Pinpoint the cell where the given text exists, returning its [X, Y] midpoint coordinate. 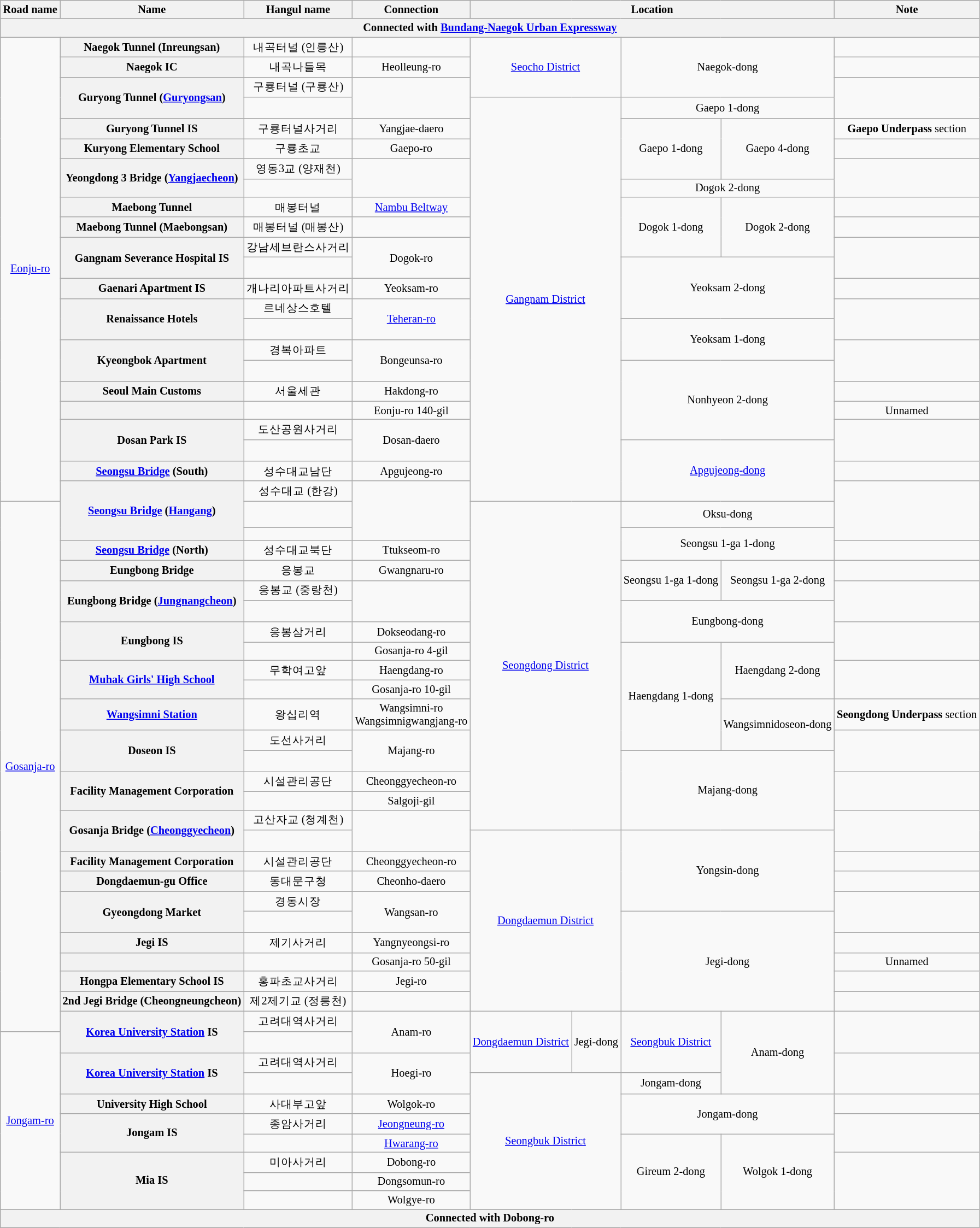
강남세브란스사거리 [298, 247]
제2제기교 (정릉천) [298, 1001]
Hakdong-ro [411, 391]
응봉삼거리 [298, 632]
University High School [152, 1104]
Heolleung-ro [411, 67]
Dogok 1-dong [671, 227]
Location [652, 9]
Dongdaemun-gu Office [152, 881]
매봉터널 [298, 207]
Anam-dong [777, 1053]
Eungbong IS [152, 641]
Wolgye-ro [411, 1200]
Seongsu Bridge (North) [152, 550]
Yongsin-dong [727, 870]
고산자교 (청계천) [298, 820]
Gosanja Bridge (Cheonggyecheon) [152, 831]
Salgoji-gil [411, 801]
Road name [31, 9]
Hoegi-ro [411, 1073]
Gaepo Underpass section [907, 129]
성수대교남단 [298, 471]
Gaenari Apartment IS [152, 289]
동대문구청 [298, 881]
Guryong Tunnel (Guryongsan) [152, 98]
왕십리역 [298, 714]
응봉교 (중랑천) [298, 590]
Maebong Tunnel [152, 207]
Cheonho-daero [411, 881]
Gosanja-ro 50-gil [411, 962]
르네상스호텔 [298, 308]
Jeongneung-ro [411, 1124]
2nd Jegi Bridge (Cheongneungcheon) [152, 1001]
Wolgok 1-dong [777, 1172]
Teheran-ro [411, 319]
Name [152, 9]
Naegok-dong [727, 67]
Bongeunsa-ro [411, 361]
Nambu Beltway [411, 207]
제기사거리 [298, 942]
내곡터널 (인릉산) [298, 47]
개나리아파트사거리 [298, 289]
Majang-ro [411, 751]
Note [907, 9]
Gangnam District [545, 299]
Dobong-ro [411, 1162]
Dogok-ro [411, 258]
Majang-dong [727, 790]
종암사거리 [298, 1124]
Hangul name [298, 9]
Gangnam Severance Hospital IS [152, 258]
Dokseodang-ro [411, 632]
Gwangnaru-ro [411, 571]
Naegok IC [152, 67]
Jongam-ro [31, 1120]
Yeoksam-ro [411, 289]
Seongdong Underpass section [907, 714]
사대부고앞 [298, 1104]
Jegi IS [152, 942]
Wangsimnidoseon-dong [777, 724]
Connection [411, 9]
Eonju-ro 140-gil [411, 410]
Mia IS [152, 1180]
내곡나들목 [298, 67]
Yeoksam 2-dong [727, 287]
Eungbong-dong [727, 621]
Seocho District [545, 67]
Gaepo-ro [411, 149]
Connected with Bundang-Naegok Urban Expressway [490, 28]
Gaepo 4-dong [777, 149]
Connected with Dobong-ro [490, 1218]
Yangnyeongsi-ro [411, 942]
Anam-ro [411, 1032]
Ttukseom-ro [411, 550]
서울세관 [298, 391]
Wangsimni Station [152, 714]
Kuryong Elementary School [152, 149]
Seongsu 1-ga 2-dong [777, 580]
Hongpa Elementary School IS [152, 982]
Renaissance Hotels [152, 319]
성수대교 (한강) [298, 491]
홍파초교사거리 [298, 982]
Nonhyeon 2-dong [727, 399]
Maebong Tunnel (Maebongsan) [152, 227]
Yangjae-daero [411, 129]
도선사거리 [298, 740]
Dongsomun-ro [411, 1182]
Eungbong Bridge [152, 571]
Wangsimni-roWangsimnigwangjang-ro [411, 714]
Seongsu Bridge (Hangang) [152, 510]
영동3교 (양재천) [298, 168]
Naegok Tunnel (Inreungsan) [152, 47]
경복아파트 [298, 350]
Eungbong Bridge (Jungnangcheon) [152, 601]
Seoul Main Customs [152, 391]
구룡터널 (구룡산) [298, 87]
Kyeongbok Apartment [152, 361]
Haengdang-ro [411, 670]
Yeoksam 1-dong [727, 339]
응봉교 [298, 571]
무학여고앞 [298, 670]
경동시장 [298, 902]
구룡터널사거리 [298, 129]
성수대교북단 [298, 550]
Gosanja-ro 10-gil [411, 689]
Jegi-ro [411, 982]
Gyeongdong Market [152, 912]
Muhak Girls' High School [152, 679]
Guryong Tunnel IS [152, 129]
Wolgok-ro [411, 1104]
Jongam IS [152, 1133]
Hwarang-ro [411, 1143]
미아사거리 [298, 1162]
Dosan-daero [411, 440]
Dosan Park IS [152, 440]
Oksu-dong [727, 514]
Haengdang 1-dong [671, 696]
Gireum 2-dong [671, 1172]
Wangsan-ro [411, 912]
Seongsu Bridge (South) [152, 471]
Gosanja-ro [31, 766]
Apgujeong-dong [727, 470]
도산공원사거리 [298, 430]
Eonju-ro [31, 269]
Seongdong District [545, 665]
Yeongdong 3 Bridge (Yangjaecheon) [152, 178]
Gosanja-ro 4-gil [411, 651]
Doseon IS [152, 751]
Haengdang 2-dong [777, 670]
Apgujeong-ro [411, 471]
매봉터널 (매봉산) [298, 227]
구룡초교 [298, 149]
